Determine the [X, Y] coordinate at the center of the cell enclosing the given text.  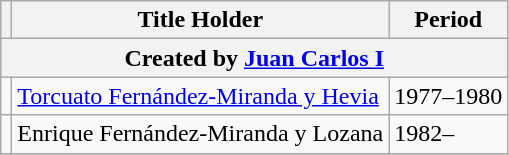
Title Holder [200, 20]
Created by Juan Carlos I [254, 58]
Torcuato Fernández-Miranda y Hevia [200, 96]
1977–1980 [448, 96]
Enrique Fernández-Miranda y Lozana [200, 134]
Period [448, 20]
1982– [448, 134]
